Locate the cell with the specified text and output its [x, y] center coordinate. 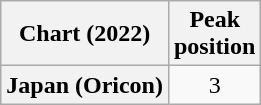
Chart (2022) [85, 34]
Japan (Oricon) [85, 85]
Peakposition [214, 34]
3 [214, 85]
